Find where the given text appears and provide that cell's center as [x, y] coordinate. 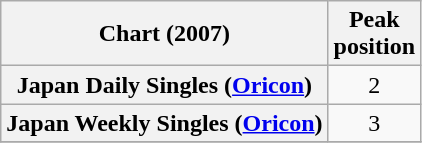
Japan Daily Singles (Oricon) [164, 85]
Japan Weekly Singles (Oricon) [164, 123]
Chart (2007) [164, 34]
Peakposition [374, 34]
3 [374, 123]
2 [374, 85]
